Find where the given text appears and provide that cell's center as (x, y) coordinate. 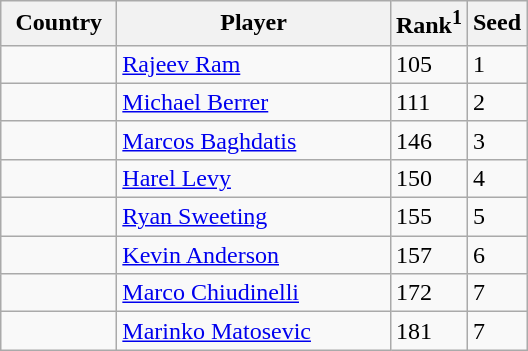
Seed (496, 24)
Player (254, 24)
Rajeev Ram (254, 64)
5 (496, 217)
Harel Levy (254, 178)
2 (496, 102)
Marinko Matosevic (254, 331)
Michael Berrer (254, 102)
181 (428, 331)
Country (59, 24)
Rank1 (428, 24)
150 (428, 178)
Marcos Baghdatis (254, 140)
155 (428, 217)
4 (496, 178)
Kevin Anderson (254, 255)
172 (428, 293)
105 (428, 64)
157 (428, 255)
Marco Chiudinelli (254, 293)
111 (428, 102)
1 (496, 64)
146 (428, 140)
Ryan Sweeting (254, 217)
6 (496, 255)
3 (496, 140)
